Output the (X, Y) coordinate of the center of the cell containing the given text.  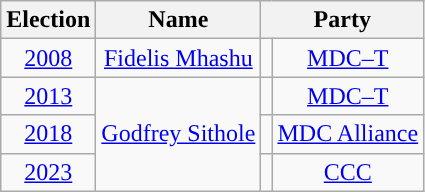
2018 (48, 134)
Name (178, 20)
2023 (48, 172)
Godfrey Sithole (178, 134)
MDC Alliance (348, 134)
Party (342, 20)
2008 (48, 58)
Fidelis Mhashu (178, 58)
Election (48, 20)
2013 (48, 96)
CCC (348, 172)
